Scan for the cell matching the given text and deliver its (X, Y) coordinate at center. 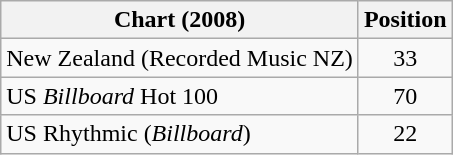
22 (405, 134)
Chart (2008) (180, 20)
Position (405, 20)
US Billboard Hot 100 (180, 96)
New Zealand (Recorded Music NZ) (180, 58)
US Rhythmic (Billboard) (180, 134)
70 (405, 96)
33 (405, 58)
